Identify which cell holds the provided text, then report its (X, Y) central coordinate. 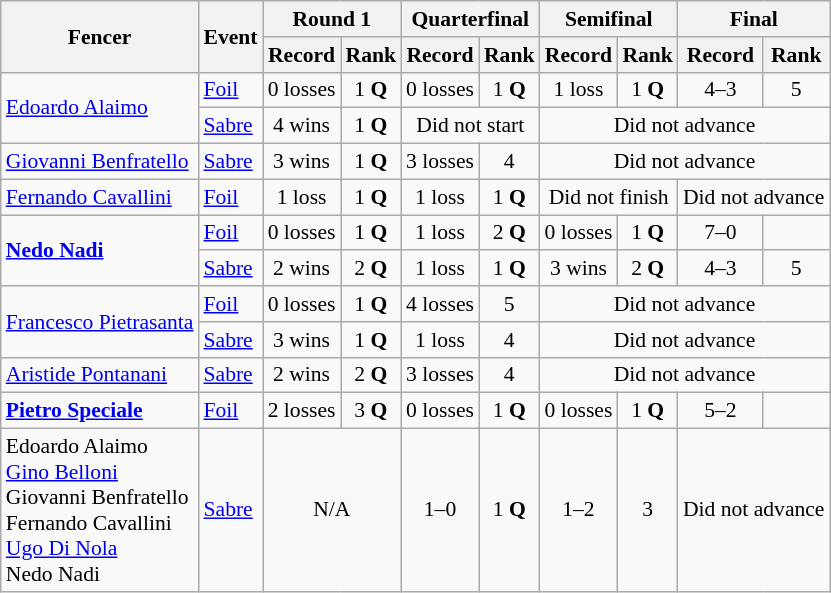
Fernando Cavallini (100, 197)
Edoardo Alaimo (100, 108)
Quarterfinal (470, 19)
N/A (332, 510)
Nedo Nadi (100, 250)
4 losses (440, 304)
Fencer (100, 36)
Aristide Pontanani (100, 375)
Edoardo Alaimo Gino Belloni Giovanni Benfratello Fernando Cavallini Ugo Di Nola Nedo Nadi (100, 510)
Semifinal (608, 19)
Final (754, 19)
Pietro Speciale (100, 411)
3 Q (370, 411)
4 wins (302, 126)
Event (230, 36)
Giovanni Benfratello (100, 162)
1–0 (440, 510)
5–2 (720, 411)
7–0 (720, 233)
Did not finish (608, 197)
3 (648, 510)
2 losses (302, 411)
1–2 (578, 510)
Francesco Pietrasanta (100, 322)
Round 1 (332, 19)
Did not start (470, 126)
